Search for the cell housing the specified text and yield its [X, Y] center coordinate. 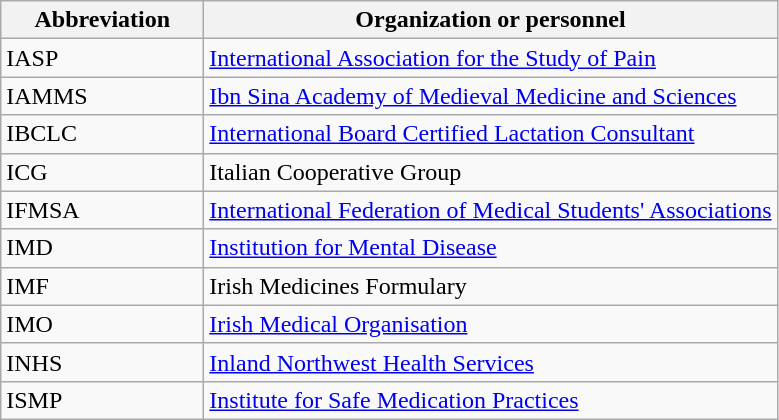
Abbreviation [102, 20]
ISMP [102, 400]
IASP [102, 58]
ICG [102, 172]
Institute for Safe Medication Practices [490, 400]
IMD [102, 248]
International Federation of Medical Students' Associations [490, 210]
Ibn Sina Academy of Medieval Medicine and Sciences [490, 96]
Inland Northwest Health Services [490, 362]
IMF [102, 286]
IAMMS [102, 96]
Irish Medicines Formulary [490, 286]
International Board Certified Lactation Consultant [490, 134]
Italian Cooperative Group [490, 172]
International Association for the Study of Pain [490, 58]
Organization or personnel [490, 20]
Institution for Mental Disease [490, 248]
IBCLC [102, 134]
IFMSA [102, 210]
INHS [102, 362]
IMO [102, 324]
Irish Medical Organisation [490, 324]
